Determine the (x, y) coordinate at the center of the cell enclosing the given text.  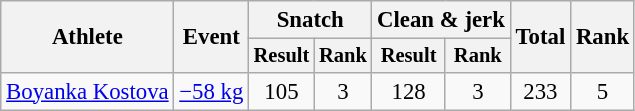
Clean & jerk (441, 20)
105 (282, 91)
Boyanka Kostova (88, 91)
−58 kg (212, 91)
233 (540, 91)
128 (409, 91)
Total (540, 36)
5 (603, 91)
Athlete (88, 36)
Event (212, 36)
Snatch (310, 20)
